Capture the cell that displays the provided text and extract its [x, y] central coordinate. 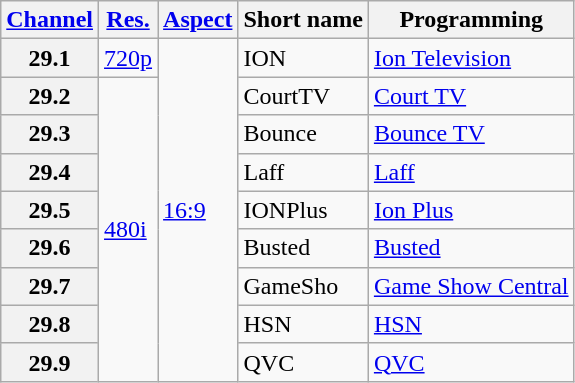
16:9 [198, 210]
Channel [50, 20]
Bounce [303, 134]
29.4 [50, 172]
Ion Television [471, 58]
Aspect [198, 20]
720p [128, 58]
29.1 [50, 58]
CourtTV [303, 96]
29.6 [50, 248]
GameSho [303, 286]
29.7 [50, 286]
Ion Plus [471, 210]
IONPlus [303, 210]
29.3 [50, 134]
480i [128, 229]
29.5 [50, 210]
ION [303, 58]
Court TV [471, 96]
Res. [128, 20]
Bounce TV [471, 134]
29.9 [50, 362]
29.2 [50, 96]
Short name [303, 20]
Programming [471, 20]
29.8 [50, 324]
Game Show Central [471, 286]
